Return the (X, Y) coordinate for the center point of the cell that contains the specified text.  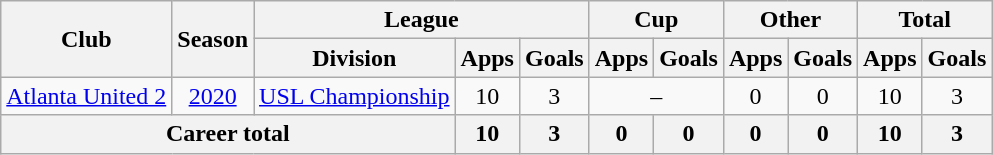
Club (86, 39)
Other (790, 20)
Division (355, 58)
League (422, 20)
Total (925, 20)
2020 (213, 96)
Cup (656, 20)
Season (213, 39)
USL Championship (355, 96)
Career total (228, 134)
Atlanta United 2 (86, 96)
– (656, 96)
